For the text-containing cell, return its midpoint in (X, Y) coordinate format. 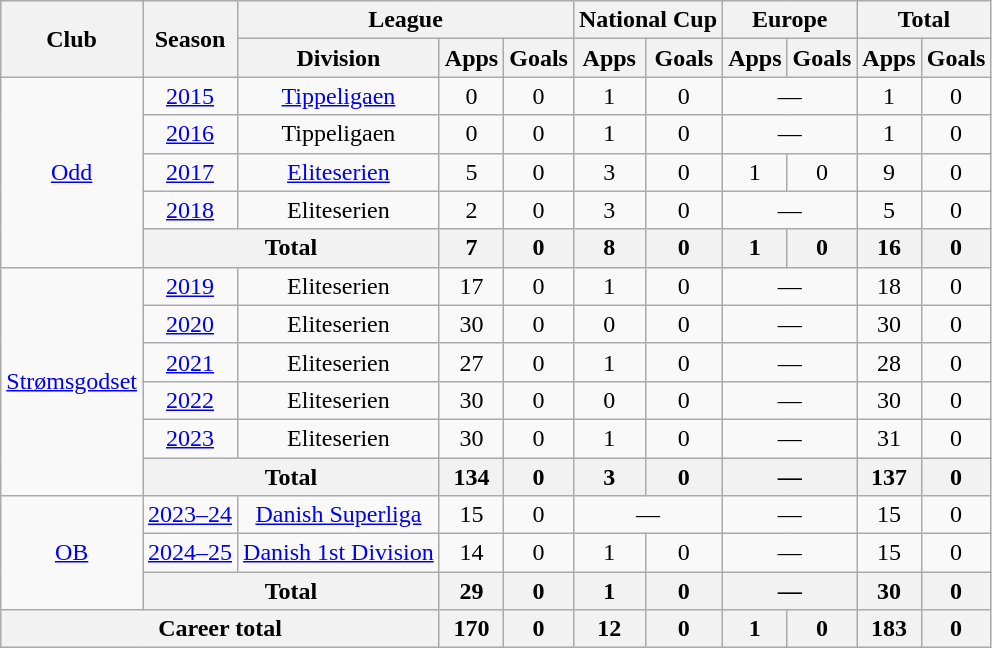
2022 (190, 400)
2018 (190, 210)
2016 (190, 134)
183 (889, 629)
28 (889, 362)
2 (471, 210)
7 (471, 248)
31 (889, 438)
Europe (790, 20)
14 (471, 553)
2023–24 (190, 515)
Strømsgodset (72, 381)
2017 (190, 172)
2019 (190, 286)
Odd (72, 172)
2023 (190, 438)
18 (889, 286)
League (406, 20)
134 (471, 477)
Club (72, 39)
8 (609, 248)
2024–25 (190, 553)
2020 (190, 324)
2015 (190, 96)
17 (471, 286)
Season (190, 39)
27 (471, 362)
170 (471, 629)
National Cup (648, 20)
Danish 1st Division (339, 553)
29 (471, 591)
Career total (220, 629)
16 (889, 248)
12 (609, 629)
OB (72, 553)
Danish Superliga (339, 515)
9 (889, 172)
2021 (190, 362)
137 (889, 477)
Division (339, 58)
